Find where the given text appears and provide that cell's center as [x, y] coordinate. 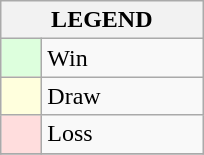
LEGEND [102, 20]
Draw [122, 96]
Win [122, 58]
Loss [122, 134]
